Scan for the cell matching the given text and deliver its (x, y) coordinate at center. 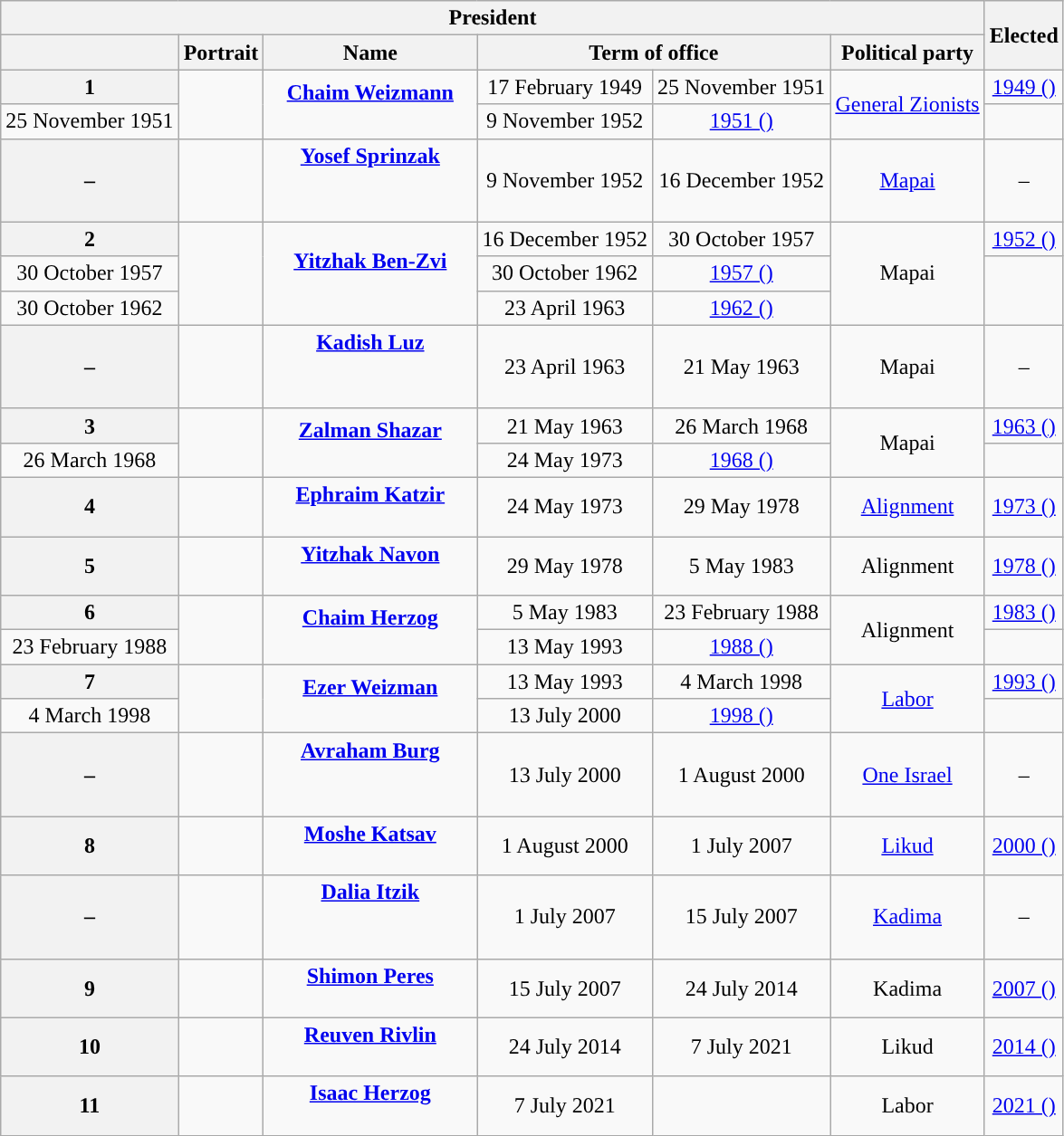
1998 () (742, 716)
8 (90, 845)
6 (90, 613)
2014 () (1023, 1046)
4 (90, 507)
7 (90, 682)
Elected (1023, 35)
1949 () (1023, 87)
General Zionists (907, 104)
1978 () (1023, 565)
2000 () (1023, 845)
Chaim Herzog (370, 630)
President (493, 18)
2 (90, 239)
1963 () (1023, 425)
1962 () (742, 308)
Reuven Rivlin (370, 1046)
Chaim Weizmann (370, 104)
Ephraim Katzir (370, 507)
3 (90, 425)
Kadish Luz (370, 367)
1983 () (1023, 613)
2021 () (1023, 1106)
1993 () (1023, 682)
10 (90, 1046)
1 (90, 87)
1951 () (742, 121)
Term of office (654, 53)
1968 () (742, 460)
2007 () (1023, 988)
Ezer Weizman (370, 699)
1973 () (1023, 507)
Isaac Herzog (370, 1106)
Political party (907, 53)
Yitzhak Ben-Zvi (370, 273)
5 (90, 565)
Yosef Sprinzak (370, 180)
Avraham Burg (370, 775)
Zalman Shazar (370, 443)
Portrait (221, 53)
Moshe Katsav (370, 845)
One Israel (907, 775)
1988 () (742, 647)
9 (90, 988)
1957 () (742, 273)
Yitzhak Navon (370, 565)
11 (90, 1106)
17 February 1949 (565, 87)
Shimon Peres (370, 988)
Name (370, 53)
Dalia Itzik (370, 917)
1952 () (1023, 239)
